Extract the (X, Y) coordinate from the center of the cell holding the provided text.  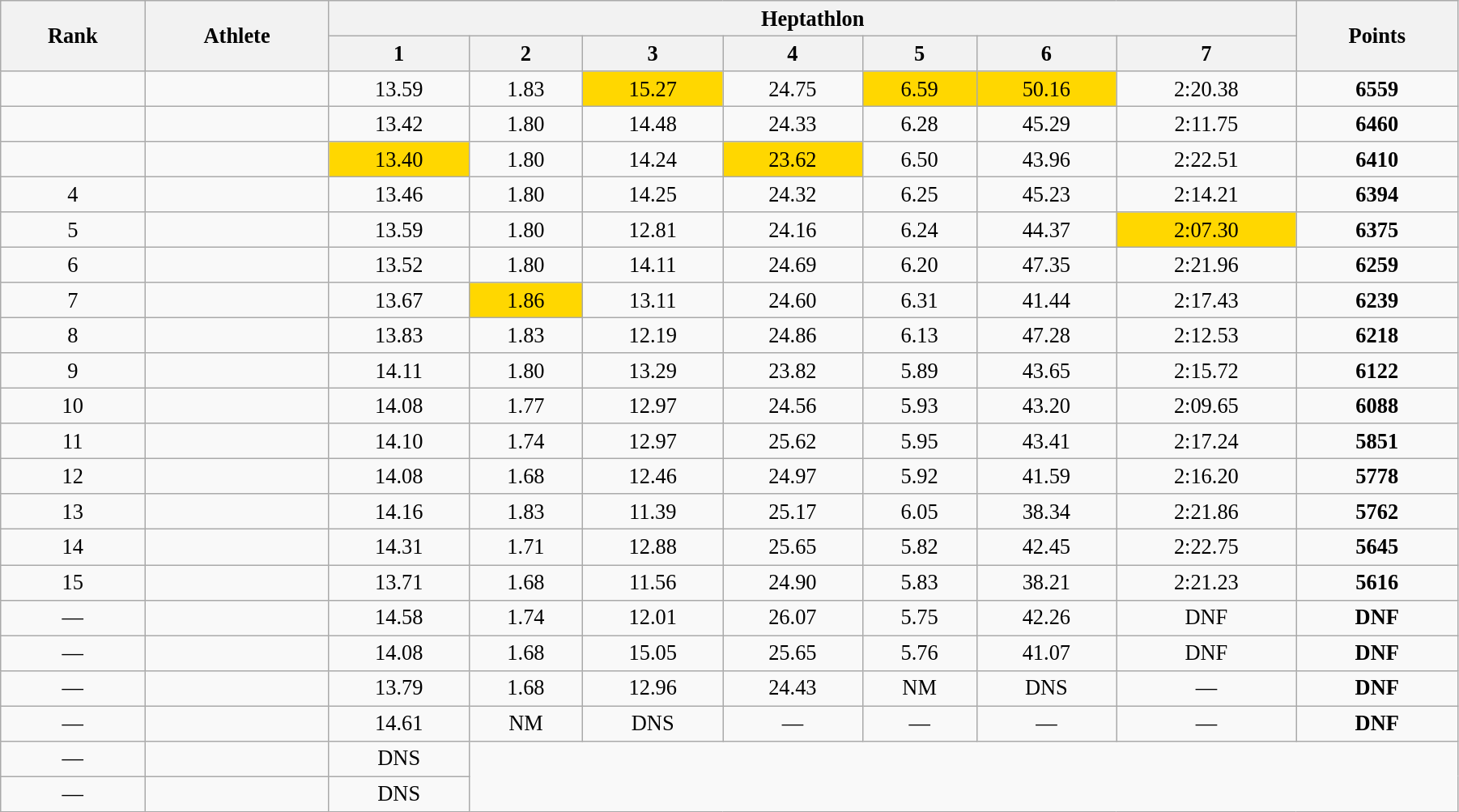
13.71 (398, 582)
5.82 (920, 547)
Rank (73, 36)
5616 (1376, 582)
2 (526, 53)
6.50 (920, 159)
13.11 (653, 300)
2:11.75 (1206, 124)
24.97 (793, 476)
12.01 (653, 618)
9 (73, 371)
12.81 (653, 230)
13.79 (398, 688)
11.56 (653, 582)
6.31 (920, 300)
13.83 (398, 335)
6375 (1376, 230)
23.62 (793, 159)
43.65 (1046, 371)
24.56 (793, 406)
47.35 (1046, 265)
25.17 (793, 512)
Points (1376, 36)
24.75 (793, 88)
13.42 (398, 124)
38.21 (1046, 582)
44.37 (1046, 230)
14.48 (653, 124)
13.40 (398, 159)
14.10 (398, 441)
14.25 (653, 194)
14.58 (398, 618)
45.29 (1046, 124)
42.45 (1046, 547)
14.16 (398, 512)
6460 (1376, 124)
13.52 (398, 265)
6394 (1376, 194)
5.93 (920, 406)
6239 (1376, 300)
5.95 (920, 441)
11.39 (653, 512)
24.90 (793, 582)
43.20 (1046, 406)
8 (73, 335)
1 (398, 53)
6559 (1376, 88)
1.77 (526, 406)
5645 (1376, 547)
23.82 (793, 371)
2:17.43 (1206, 300)
14 (73, 547)
6.05 (920, 512)
2:15.72 (1206, 371)
47.28 (1046, 335)
14.31 (398, 547)
6.13 (920, 335)
2:22.51 (1206, 159)
26.07 (793, 618)
2:20.38 (1206, 88)
24.33 (793, 124)
2:21.23 (1206, 582)
6.59 (920, 88)
41.59 (1046, 476)
45.23 (1046, 194)
6.25 (920, 194)
38.34 (1046, 512)
42.26 (1046, 618)
5.83 (920, 582)
2:22.75 (1206, 547)
41.07 (1046, 653)
15 (73, 582)
5762 (1376, 512)
43.41 (1046, 441)
12.19 (653, 335)
6.20 (920, 265)
12.88 (653, 547)
2:12.53 (1206, 335)
14.61 (398, 723)
6410 (1376, 159)
24.60 (793, 300)
5.76 (920, 653)
12.96 (653, 688)
13.67 (398, 300)
6218 (1376, 335)
3 (653, 53)
13.29 (653, 371)
1.71 (526, 547)
2:16.20 (1206, 476)
24.86 (793, 335)
12.46 (653, 476)
Athlete (237, 36)
2:17.24 (1206, 441)
15.27 (653, 88)
6259 (1376, 265)
50.16 (1046, 88)
14.24 (653, 159)
6.28 (920, 124)
5.89 (920, 371)
41.44 (1046, 300)
2:21.86 (1206, 512)
24.69 (793, 265)
13.46 (398, 194)
24.32 (793, 194)
15.05 (653, 653)
43.96 (1046, 159)
2:09.65 (1206, 406)
10 (73, 406)
6122 (1376, 371)
5.92 (920, 476)
25.62 (793, 441)
24.16 (793, 230)
13 (73, 512)
5778 (1376, 476)
2:21.96 (1206, 265)
24.43 (793, 688)
6088 (1376, 406)
12 (73, 476)
6.24 (920, 230)
2:14.21 (1206, 194)
11 (73, 441)
5.75 (920, 618)
1.86 (526, 300)
5851 (1376, 441)
Heptathlon (813, 18)
2:07.30 (1206, 230)
